Find where the given text appears and provide that cell's center as [X, Y] coordinate. 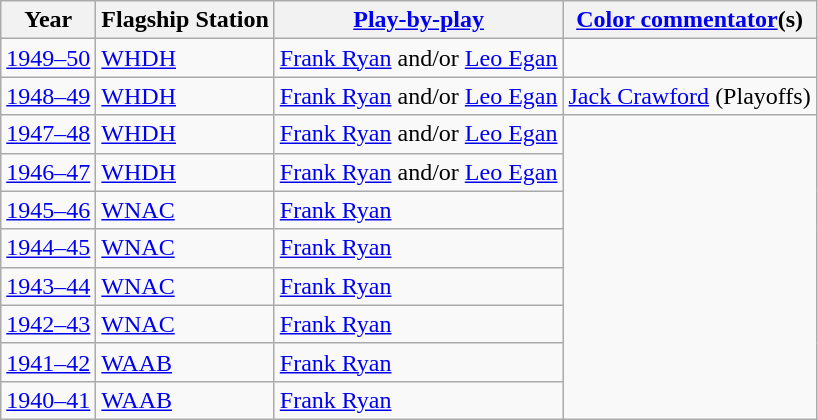
1948–49 [48, 96]
1949–50 [48, 58]
1941–42 [48, 362]
Color commentator(s) [690, 20]
Play-by-play [418, 20]
1940–41 [48, 400]
1946–47 [48, 172]
Jack Crawford (Playoffs) [690, 96]
1943–44 [48, 286]
1945–46 [48, 210]
Flagship Station [185, 20]
1947–48 [48, 134]
1942–43 [48, 324]
Year [48, 20]
1944–45 [48, 248]
